Determine the [X, Y] coordinate at the center of the cell enclosing the given text.  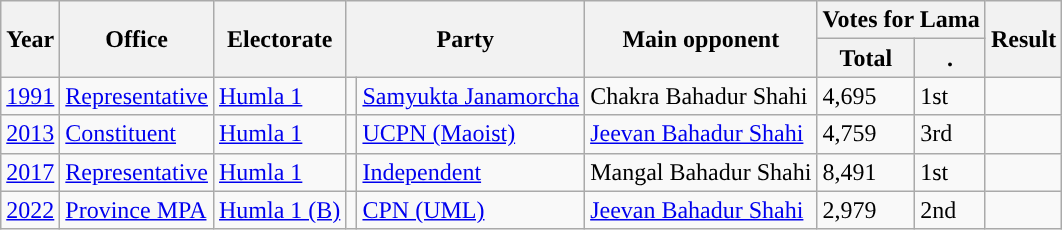
2,979 [866, 210]
Office [137, 39]
2nd [950, 210]
Total [866, 58]
2013 [30, 134]
. [950, 58]
Party [466, 39]
8,491 [866, 172]
2022 [30, 210]
Province MPA [137, 210]
3rd [950, 134]
Mangal Bahadur Shahi [701, 172]
CPN (UML) [471, 210]
Electorate [279, 39]
Main opponent [701, 39]
2017 [30, 172]
Humla 1 (B) [279, 210]
1991 [30, 96]
UCPN (Maoist) [471, 134]
Votes for Lama [901, 20]
Independent [471, 172]
Chakra Bahadur Shahi [701, 96]
Year [30, 39]
4,695 [866, 96]
4,759 [866, 134]
Result [1023, 39]
Constituent [137, 134]
Samyukta Janamorcha [471, 96]
